Locate the cell with the specified text and output its [X, Y] center coordinate. 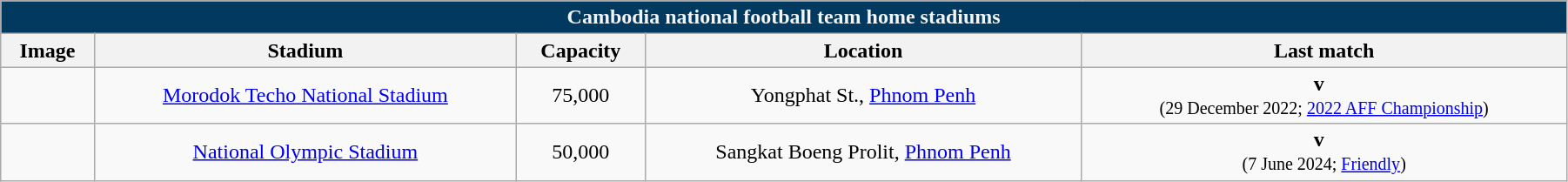
Yongphat St., Phnom Penh [863, 96]
Sangkat Boeng Prolit, Phnom Penh [863, 152]
Image [47, 51]
National Olympic Stadium [305, 152]
Morodok Techo National Stadium [305, 96]
Capacity [581, 51]
v (29 December 2022; 2022 AFF Championship) [1324, 96]
Stadium [305, 51]
v (7 June 2024; Friendly) [1324, 152]
50,000 [581, 152]
Cambodia national football team home stadiums [784, 17]
Location [863, 51]
Last match [1324, 51]
75,000 [581, 96]
